Determine the (X, Y) coordinate at the center of the cell enclosing the given text.  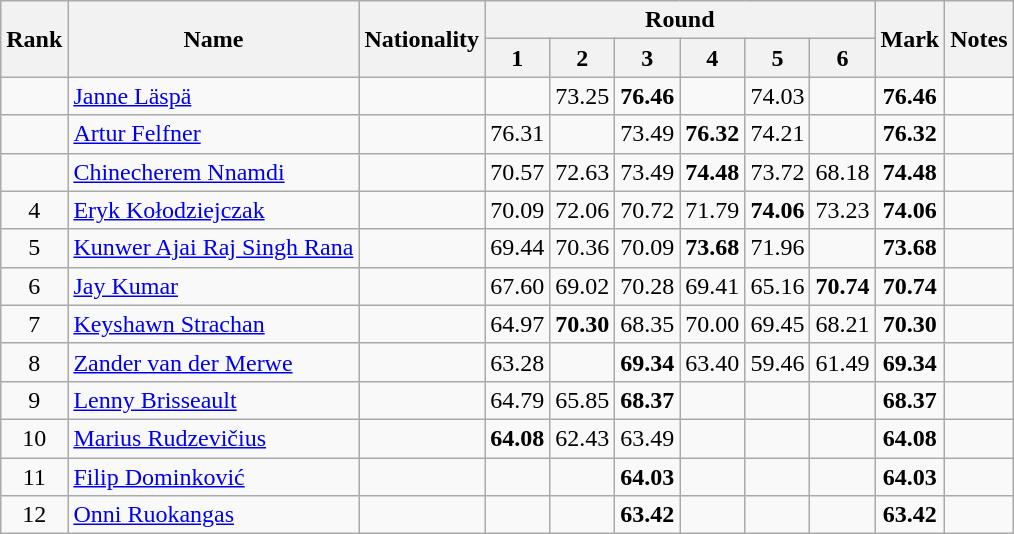
72.06 (582, 210)
63.28 (518, 362)
74.21 (778, 134)
Zander van der Merwe (214, 362)
Kunwer Ajai Raj Singh Rana (214, 248)
69.02 (582, 286)
Artur Felfner (214, 134)
Mark (910, 39)
Janne Läspä (214, 96)
Round (680, 20)
65.16 (778, 286)
63.40 (712, 362)
64.79 (518, 400)
73.72 (778, 172)
2 (582, 58)
11 (34, 477)
1 (518, 58)
70.00 (712, 324)
76.31 (518, 134)
69.41 (712, 286)
3 (648, 58)
69.44 (518, 248)
59.46 (778, 362)
71.79 (712, 210)
70.28 (648, 286)
61.49 (842, 362)
Notes (979, 39)
67.60 (518, 286)
8 (34, 362)
63.49 (648, 438)
Marius Rudzevičius (214, 438)
Rank (34, 39)
72.63 (582, 172)
69.45 (778, 324)
Keyshawn Strachan (214, 324)
68.18 (842, 172)
70.57 (518, 172)
Filip Dominković (214, 477)
Name (214, 39)
73.23 (842, 210)
Eryk Kołodziejczak (214, 210)
71.96 (778, 248)
Onni Ruokangas (214, 515)
Nationality (422, 39)
74.03 (778, 96)
Lenny Brisseault (214, 400)
73.25 (582, 96)
70.72 (648, 210)
Chinecherem Nnamdi (214, 172)
65.85 (582, 400)
10 (34, 438)
62.43 (582, 438)
68.35 (648, 324)
12 (34, 515)
70.36 (582, 248)
7 (34, 324)
Jay Kumar (214, 286)
68.21 (842, 324)
64.97 (518, 324)
9 (34, 400)
